Pinpoint the cell where the given text exists, returning its (x, y) midpoint coordinate. 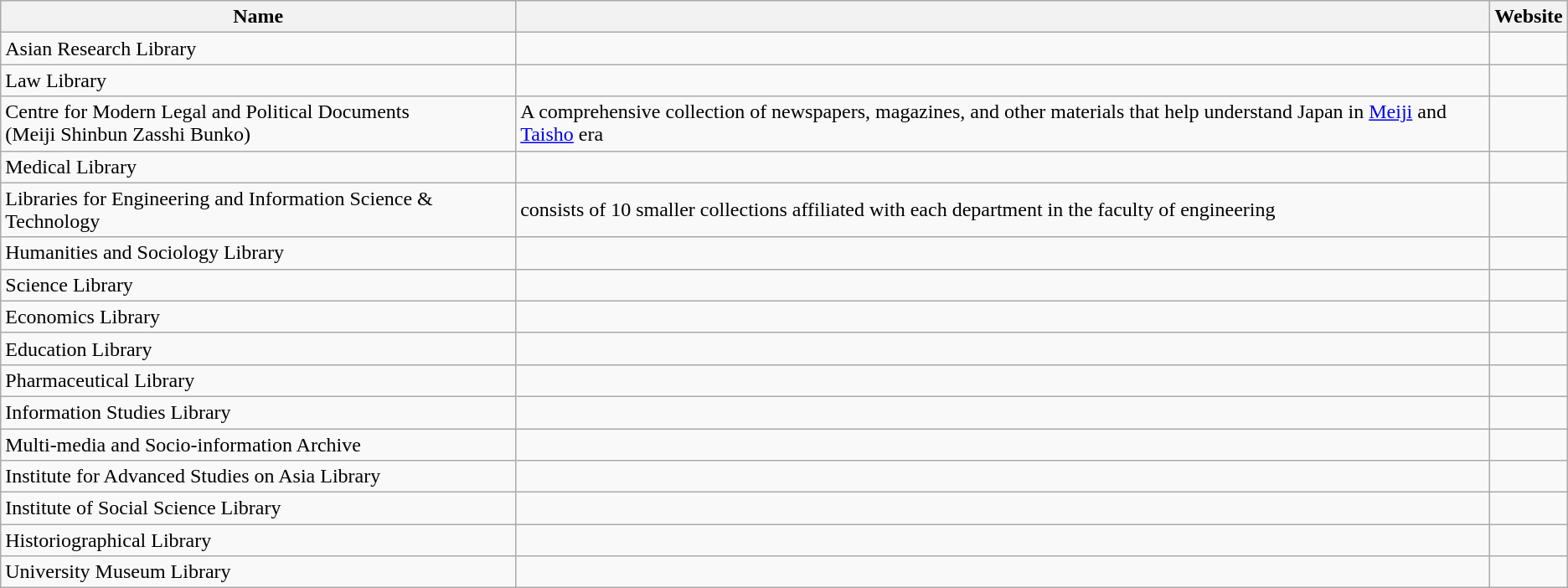
Information Studies Library (258, 412)
Historiographical Library (258, 540)
Economics Library (258, 317)
Libraries for Engineering and Information Science & Technology (258, 209)
Website (1529, 17)
Multi-media and Socio-information Archive (258, 445)
Name (258, 17)
Humanities and Sociology Library (258, 253)
Centre for Modern Legal and Political Documents(Meiji Shinbun Zasshi Bunko) (258, 124)
Science Library (258, 285)
consists of 10 smaller collections affiliated with each department in the faculty of engineering (1003, 209)
Law Library (258, 80)
Institute for Advanced Studies on Asia Library (258, 477)
Education Library (258, 348)
Pharmaceutical Library (258, 380)
Institute of Social Science Library (258, 508)
Medical Library (258, 167)
A comprehensive collection of newspapers, magazines, and other materials that help understand Japan in Meiji and Taisho era (1003, 124)
Asian Research Library (258, 49)
University Museum Library (258, 572)
